Return the [x, y] coordinate for the center point of the cell that contains the specified text.  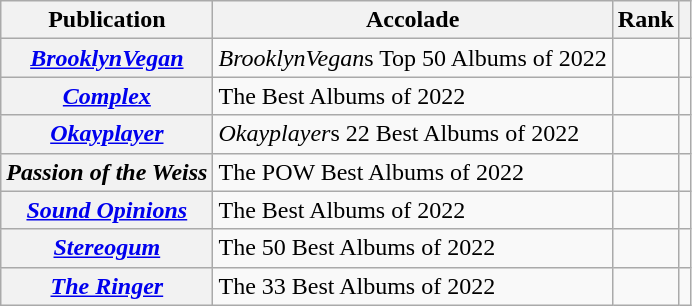
Okayplayers 22 Best Albums of 2022 [412, 134]
Stereogum [107, 248]
Rank [646, 20]
Accolade [412, 20]
Sound Opinions [107, 210]
The 50 Best Albums of 2022 [412, 248]
The Ringer [107, 286]
BrooklynVegan [107, 58]
Okayplayer [107, 134]
Complex [107, 96]
Passion of the Weiss [107, 172]
Publication [107, 20]
BrooklynVegans Top 50 Albums of 2022 [412, 58]
The 33 Best Albums of 2022 [412, 286]
The POW Best Albums of 2022 [412, 172]
